Search for the cell housing the specified text and yield its (x, y) center coordinate. 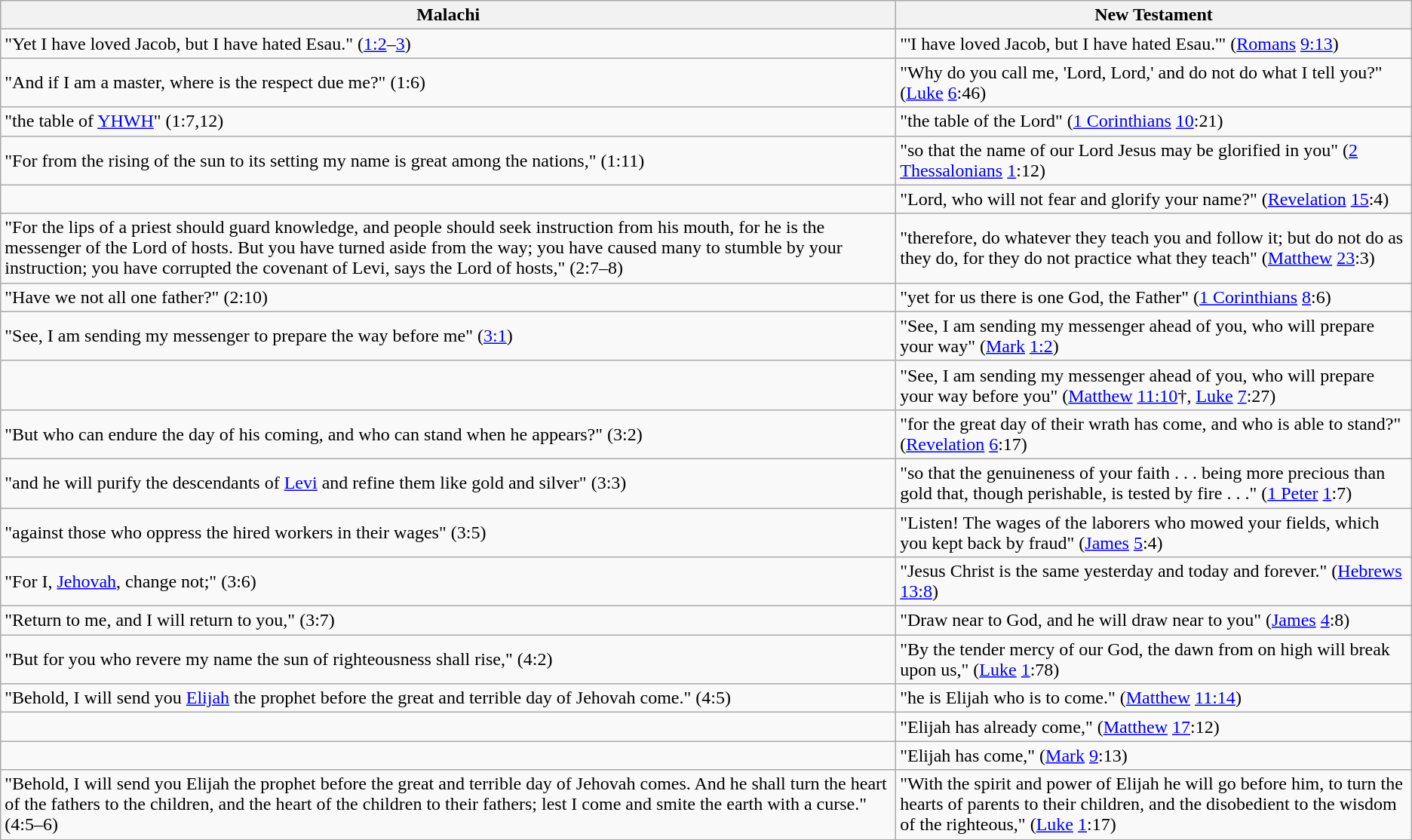
"But for you who revere my name the sun of righteousness shall rise," (4:2) (448, 659)
"so that the genuineness of your faith . . . being more precious than gold that, though perishable, is tested by fire . . ." (1 Peter 1:7) (1154, 483)
"the table of YHWH" (1:7,12) (448, 121)
"Elijah has come," (Mark 9:13) (1154, 756)
"Have we not all one father?" (2:10) (448, 297)
"See, I am sending my messenger ahead of you, who will prepare your way" (Mark 1:2) (1154, 336)
"See, I am sending my messenger to prepare the way before me" (3:1) (448, 336)
"therefore, do whatever they teach you and follow it; but do not do as they do, for they do not practice what they teach" (Matthew 23:3) (1154, 248)
"and he will purify the descendants of Levi and refine them like gold and silver" (3:3) (448, 483)
"By the tender mercy of our God, the dawn from on high will break upon us," (Luke 1:78) (1154, 659)
"'I have loved Jacob, but I have hated Esau.'" (Romans 9:13) (1154, 44)
"Elijah has already come," (Matthew 17:12) (1154, 727)
"But who can endure the day of his coming, and who can stand when he appears?" (3:2) (448, 434)
"Listen! The wages of the laborers who mowed your fields, which you kept back by fraud" (James 5:4) (1154, 532)
"Yet I have loved Jacob, but I have hated Esau." (1:2–3) (448, 44)
"so that the name of our Lord Jesus may be glorified in you" (2 Thessalonians 1:12) (1154, 160)
"Jesus Christ is the same yesterday and today and forever." (Hebrews 13:8) (1154, 582)
"Draw near to God, and he will draw near to you" (James 4:8) (1154, 621)
"For from the rising of the sun to its setting my name is great among the nations," (1:11) (448, 160)
Malachi (448, 15)
"And if I am a master, where is the respect due me?" (1:6) (448, 83)
New Testament (1154, 15)
"See, I am sending my messenger ahead of you, who will prepare your way before you" (Matthew 11:10†, Luke 7:27) (1154, 385)
"for the great day of their wrath has come, and who is able to stand?" (Revelation 6:17) (1154, 434)
"against those who oppress the hired workers in their wages" (3:5) (448, 532)
"Why do you call me, 'Lord, Lord,' and do not do what I tell you?" (Luke 6:46) (1154, 83)
"the table of the Lord" (1 Corinthians 10:21) (1154, 121)
"Return to me, and I will return to you," (3:7) (448, 621)
"yet for us there is one God, the Father" (1 Corinthians 8:6) (1154, 297)
"Behold, I will send you Elijah the prophet before the great and terrible day of Jehovah come." (4:5) (448, 698)
"he is Elijah who is to come." (Matthew 11:14) (1154, 698)
"For I, Jehovah, change not;" (3:6) (448, 582)
"Lord, who will not fear and glorify your name?" (Revelation 15:4) (1154, 199)
